Search for the cell housing the specified text and yield its (x, y) center coordinate. 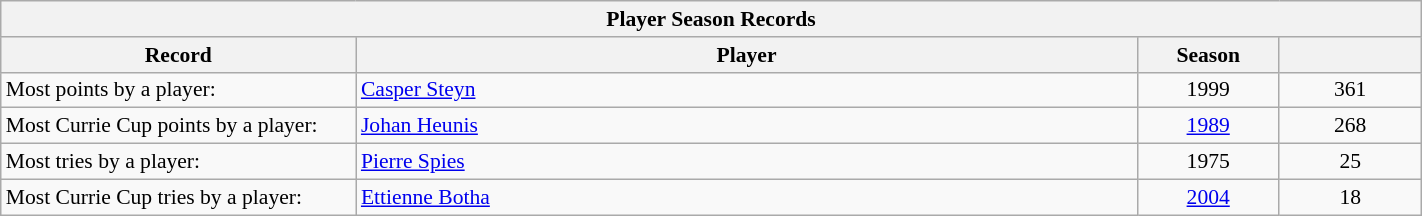
361 (1350, 90)
1975 (1208, 162)
1999 (1208, 90)
1989 (1208, 126)
Casper Steyn (746, 90)
Johan Heunis (746, 126)
2004 (1208, 197)
Pierre Spies (746, 162)
18 (1350, 197)
Most Currie Cup tries by a player: (178, 197)
Ettienne Botha (746, 197)
268 (1350, 126)
Record (178, 55)
25 (1350, 162)
Season (1208, 55)
Most Currie Cup points by a player: (178, 126)
Player (746, 55)
Most tries by a player: (178, 162)
Most points by a player: (178, 90)
Player Season Records (711, 19)
